Return (x, y) of the center of cell containing provided text 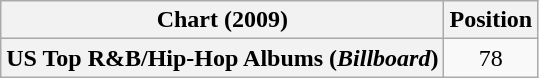
78 (491, 58)
Chart (2009) (222, 20)
US Top R&B/Hip-Hop Albums (Billboard) (222, 58)
Position (491, 20)
